Return the [X, Y] coordinate for the center point of the cell that contains the specified text.  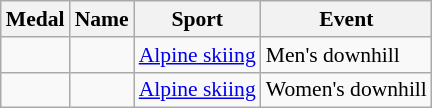
Men's downhill [346, 55]
Sport [198, 19]
Women's downhill [346, 90]
Name [102, 19]
Medal [36, 19]
Event [346, 19]
